Search for the cell housing the specified text and yield its [x, y] center coordinate. 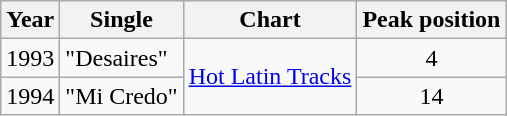
14 [432, 96]
1994 [30, 96]
4 [432, 58]
Peak position [432, 20]
"Desaires" [122, 58]
Year [30, 20]
Single [122, 20]
1993 [30, 58]
Hot Latin Tracks [270, 77]
"Mi Credo" [122, 96]
Chart [270, 20]
